Search for the cell housing the specified text and yield its [X, Y] center coordinate. 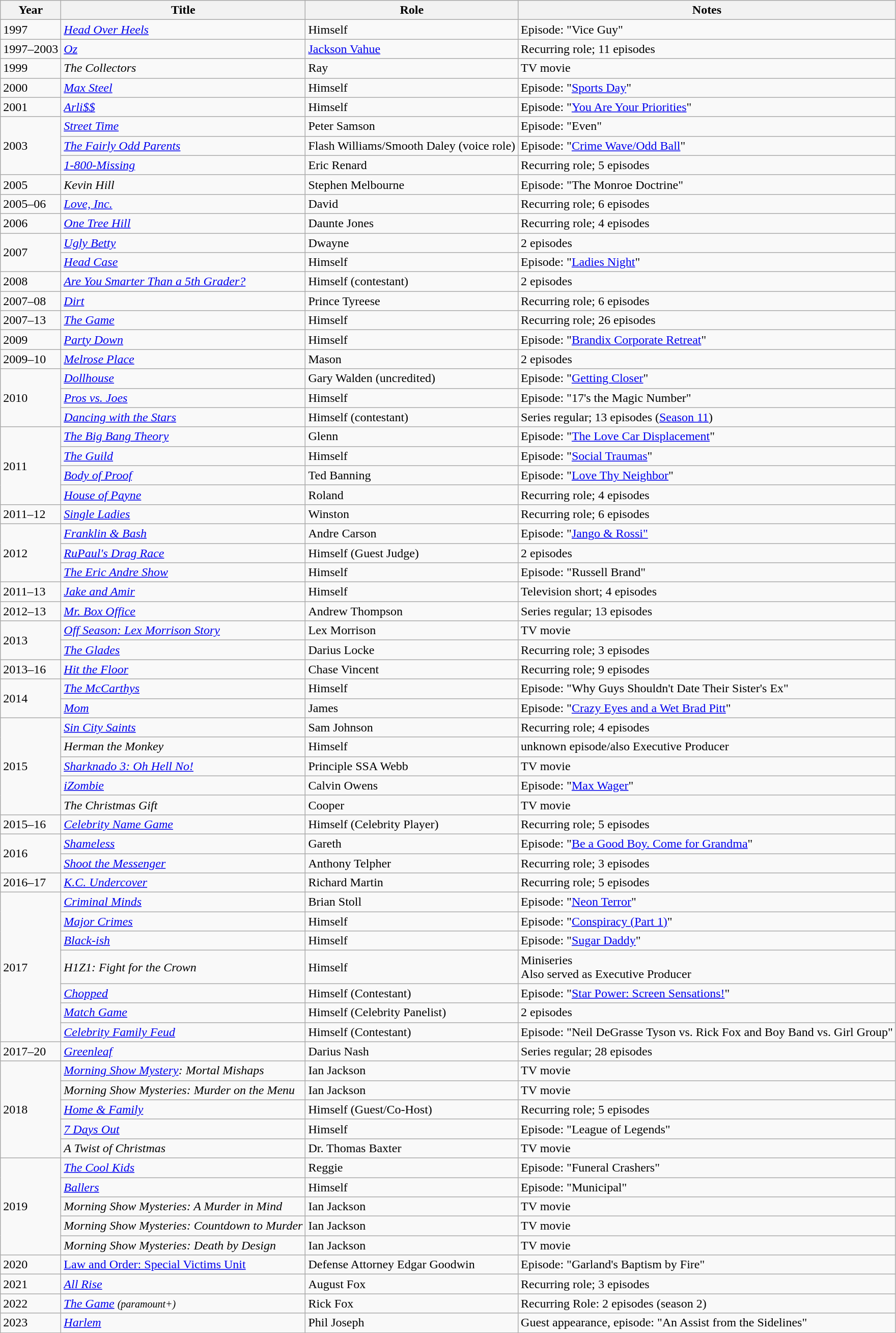
2013 [31, 640]
Episode: "Vice Guy" [707, 30]
Phil Joseph [412, 1323]
Episode: "Why Guys Shouldn't Date Their Sister's Ex" [707, 689]
Episode: "Getting Closer" [707, 378]
2016 [31, 853]
Morning Show Mysteries: Murder on the Menu [183, 1090]
Arli$$ [183, 107]
2023 [31, 1323]
Series regular; 28 episodes [707, 1051]
2007 [31, 253]
Chase Vincent [412, 669]
Off Season: Lex Morrison Story [183, 631]
Kevin Hill [183, 184]
Dancing with the Stars [183, 417]
Episode: "Crazy Eyes and a Wet Brad Pitt" [707, 708]
Celebrity Family Feud [183, 1032]
1999 [31, 68]
Ugly Betty [183, 243]
Head Over Heels [183, 30]
1-800-Missing [183, 165]
Jackson Vahue [412, 49]
The Eric Andre Show [183, 573]
Gary Walden (uncredited) [412, 378]
Recurring Role: 2 episodes (season 2) [707, 1303]
Recurring role; 9 episodes [707, 669]
August Fox [412, 1284]
Episode: "Social Traumas" [707, 456]
Darius Nash [412, 1051]
2005 [31, 184]
Recurring role; 11 episodes [707, 49]
James [412, 708]
Black-ish [183, 941]
The Guild [183, 456]
The Game [183, 320]
Stephen Melbourne [412, 184]
Episode: "Conspiracy (Part 1)" [707, 921]
The Game (paramount+) [183, 1303]
Major Crimes [183, 921]
Greenleaf [183, 1051]
Episode: "Love Thy Neighbor" [707, 475]
Are You Smarter Than a 5th Grader? [183, 282]
Body of Proof [183, 475]
1997–2003 [31, 49]
2022 [31, 1303]
Episode: "Ladies Night" [707, 262]
David [412, 204]
iZombie [183, 785]
2019 [31, 1206]
Daunte Jones [412, 223]
RuPaul's Drag Race [183, 553]
2016–17 [31, 883]
Episode: "Be a Good Boy. Come for Grandma" [707, 844]
2010 [31, 398]
Episode: "Garland's Baptism by Fire" [707, 1265]
All Rise [183, 1284]
Morning Show Mysteries: Death by Design [183, 1245]
Love, Inc. [183, 204]
Flash Williams/Smooth Daley (voice role) [412, 146]
Himself (Guest Judge) [412, 553]
MiniseriesAlso served as Executive Producer [707, 967]
Street Time [183, 126]
2017–20 [31, 1051]
Episode: "League of Legends" [707, 1129]
Episode: "The Monroe Doctrine" [707, 184]
Match Game [183, 1013]
Title [183, 10]
2007–08 [31, 301]
Morning Show Mysteries: Countdown to Murder [183, 1226]
Episode: "Brandix Corporate Retreat" [707, 340]
2014 [31, 698]
Hit the Floor [183, 669]
Melrose Place [183, 359]
Darius Locke [412, 650]
2017 [31, 967]
Year [31, 10]
Law and Order: Special Victims Unit [183, 1265]
Mr. Box Office [183, 611]
Series regular; 13 episodes [707, 611]
Rick Fox [412, 1303]
Dollhouse [183, 378]
Episode: "Funeral Crashers" [707, 1167]
Head Case [183, 262]
Episode: "Jango & Rossi" [707, 533]
The Collectors [183, 68]
Episode: "Star Power: Screen Sensations!" [707, 993]
2009–10 [31, 359]
2008 [31, 282]
2000 [31, 88]
Winston [412, 514]
Peter Samson [412, 126]
Andrew Thompson [412, 611]
Ballers [183, 1187]
Television short; 4 episodes [707, 592]
Episode: "The Love Car Displacement" [707, 437]
Anthony Telpher [412, 863]
Herman the Monkey [183, 747]
2020 [31, 1265]
Sin City Saints [183, 727]
2009 [31, 340]
Pros vs. Joes [183, 398]
2012 [31, 553]
Glenn [412, 437]
unknown episode/also Executive Producer [707, 747]
Brian Stoll [412, 902]
Episode: "Crime Wave/Odd Ball" [707, 146]
Episode: "Municipal" [707, 1187]
2015–16 [31, 824]
H1Z1: Fight for the Crown [183, 967]
Dirt [183, 301]
2003 [31, 146]
Episode: "Neil DeGrasse Tyson vs. Rick Fox and Boy Band vs. Girl Group" [707, 1032]
Celebrity Name Game [183, 824]
Episode: "17's the Magic Number" [707, 398]
2005–06 [31, 204]
Episode: "Max Wager" [707, 785]
Defense Attorney Edgar Goodwin [412, 1265]
Shoot the Messenger [183, 863]
Sam Johnson [412, 727]
Principle SSA Webb [412, 766]
Home & Family [183, 1109]
Roland [412, 495]
The McCarthys [183, 689]
Role [412, 10]
House of Payne [183, 495]
Himself (Celebrity Player) [412, 824]
Notes [707, 10]
2011 [31, 466]
Episode: "Even" [707, 126]
Jake and Amir [183, 592]
Episode: "Sports Day" [707, 88]
Party Down [183, 340]
2001 [31, 107]
Max Steel [183, 88]
2018 [31, 1109]
2013–16 [31, 669]
The Big Bang Theory [183, 437]
Dr. Thomas Baxter [412, 1148]
2006 [31, 223]
Eric Renard [412, 165]
2015 [31, 766]
The Cool Kids [183, 1167]
Morning Show Mystery: Mortal Mishaps [183, 1071]
Lex Morrison [412, 631]
Prince Tyreese [412, 301]
Episode: "You Are Your Priorities" [707, 107]
2011–13 [31, 592]
Harlem [183, 1323]
Himself (Guest/Co-Host) [412, 1109]
Cooper [412, 805]
Himself (Celebrity Panelist) [412, 1013]
Morning Show Mysteries: A Murder in Mind [183, 1207]
Sharknado 3: Oh Hell No! [183, 766]
2011–12 [31, 514]
The Glades [183, 650]
Gareth [412, 844]
Shameless [183, 844]
Episode: "Sugar Daddy" [707, 941]
One Tree Hill [183, 223]
K.C. Undercover [183, 883]
The Fairly Odd Parents [183, 146]
Episode: "Neon Terror" [707, 902]
Ray [412, 68]
Franklin & Bash [183, 533]
Mom [183, 708]
Criminal Minds [183, 902]
Single Ladies [183, 514]
Recurring role; 26 episodes [707, 320]
A Twist of Christmas [183, 1148]
2012–13 [31, 611]
Series regular; 13 episodes (Season 11) [707, 417]
The Christmas Gift [183, 805]
1997 [31, 30]
Chopped [183, 993]
Oz [183, 49]
Andre Carson [412, 533]
2007–13 [31, 320]
Mason [412, 359]
Guest appearance, episode: "An Assist from the Sidelines" [707, 1323]
Episode: "Russell Brand" [707, 573]
Dwayne [412, 243]
Ted Banning [412, 475]
Reggie [412, 1167]
7 Days Out [183, 1129]
2021 [31, 1284]
Richard Martin [412, 883]
Calvin Owens [412, 785]
